Capture the cell that displays the provided text and extract its [X, Y] central coordinate. 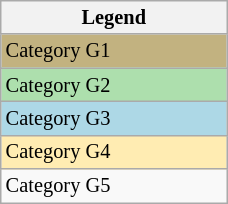
Legend [114, 17]
Category G5 [114, 186]
Category G1 [114, 51]
Category G2 [114, 85]
Category G3 [114, 118]
Category G4 [114, 152]
